From the cell containing the given text, extract its center point as (X, Y) coordinate. 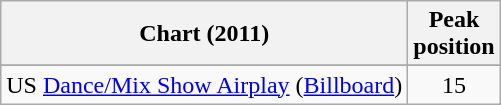
US Dance/Mix Show Airplay (Billboard) (204, 85)
Peakposition (454, 34)
15 (454, 85)
Chart (2011) (204, 34)
